Scan for the cell matching the given text and deliver its (X, Y) coordinate at center. 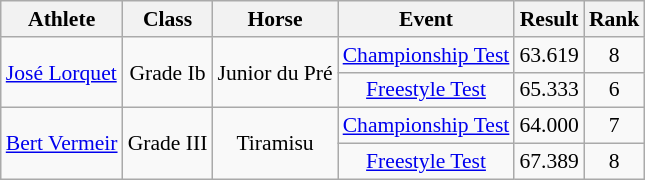
7 (614, 126)
Athlete (62, 19)
Rank (614, 19)
Class (168, 19)
Horse (274, 19)
64.000 (548, 126)
Junior du Pré (274, 72)
6 (614, 90)
Bert Vermeir (62, 144)
Event (426, 19)
Grade III (168, 144)
63.619 (548, 55)
José Lorquet (62, 72)
Tiramisu (274, 144)
Grade Ib (168, 72)
65.333 (548, 90)
67.389 (548, 162)
Result (548, 19)
